For the text-containing cell, return its midpoint in (X, Y) coordinate format. 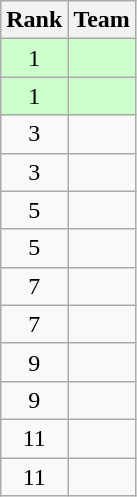
Team (102, 20)
Rank (34, 20)
